Scan for the cell matching the given text and deliver its (x, y) coordinate at center. 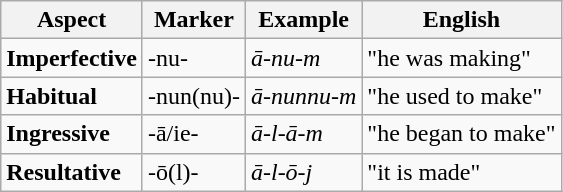
ā-nunnu-m (303, 96)
-ō(l)- (194, 172)
ā-l-ā-m (303, 134)
Imperfective (72, 58)
"he used to make" (462, 96)
Habitual (72, 96)
ā-nu-m (303, 58)
-nun(nu)- (194, 96)
Aspect (72, 20)
-ā/ie- (194, 134)
English (462, 20)
Ingressive (72, 134)
"it is made" (462, 172)
Resultative (72, 172)
-nu- (194, 58)
"he began to make" (462, 134)
ā-l-ō-j (303, 172)
"he was making" (462, 58)
Example (303, 20)
Marker (194, 20)
